Capture the cell that displays the provided text and extract its [x, y] central coordinate. 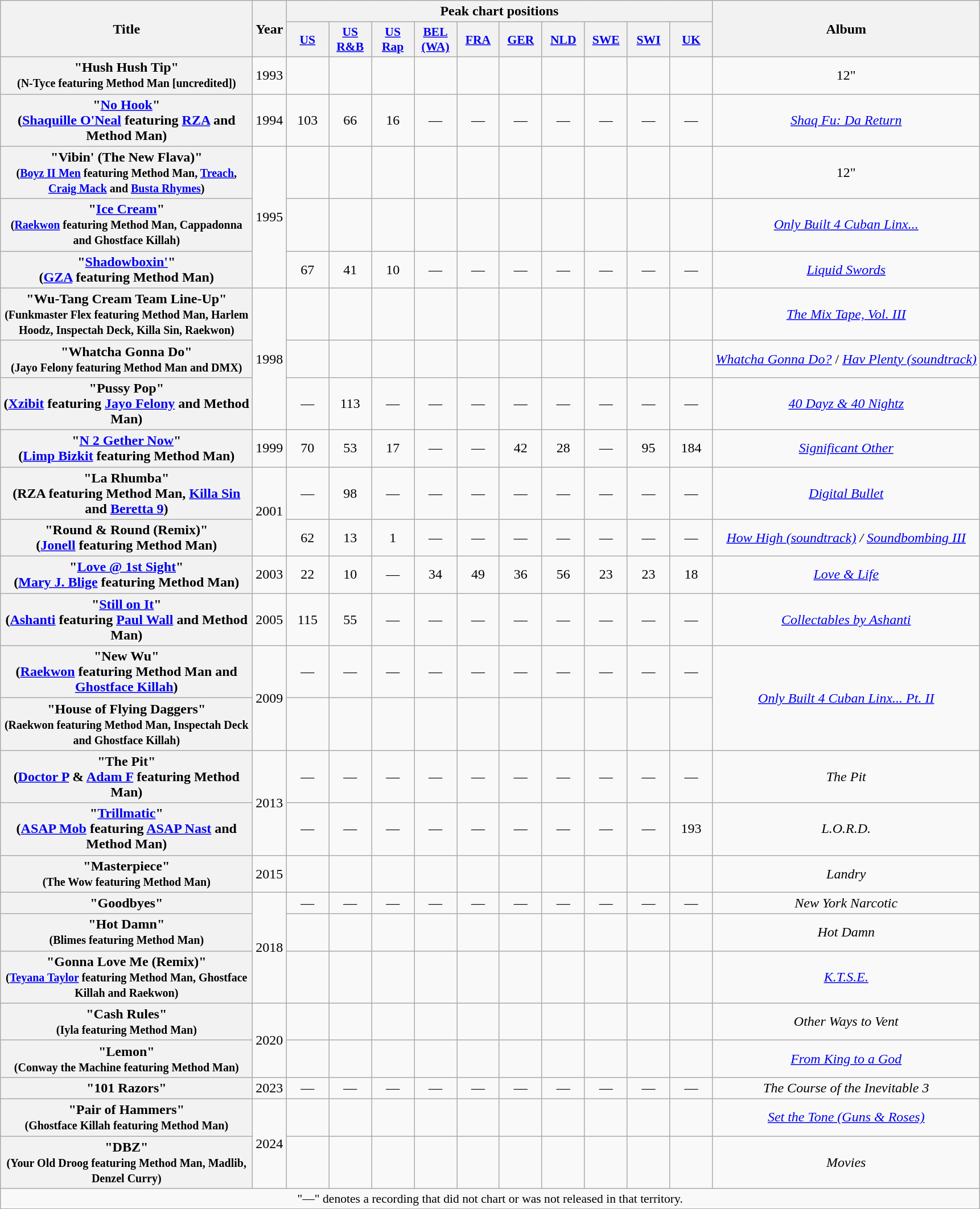
"Pussy Pop"(Xzibit featuring Jayo Felony and Method Man) [126, 403]
FRA [478, 40]
"Shadowboxin'"(GZA featuring Method Man) [126, 270]
2013 [270, 803]
1994 [270, 120]
"Trillmatic"(ASAP Mob featuring ASAP Nast and Method Man) [126, 829]
18 [691, 575]
Year [270, 28]
"Vibin' (The New Flava)"(Boyz II Men featuring Method Man, Treach, Craig Mack and Busta Rhymes) [126, 172]
"La Rhumba"(RZA featuring Method Man, Killa Sin and Beretta 9) [126, 493]
"House of Flying Daggers"(Raekwon featuring Method Man, Inspectah Deck and Ghostface Killah) [126, 724]
184 [691, 448]
103 [307, 120]
Set the Tone (Guns & Roses) [846, 1117]
Movies [846, 1162]
49 [478, 575]
41 [351, 270]
67 [307, 270]
US [307, 40]
"Still on It"(Ashanti featuring Paul Wall and Method Man) [126, 620]
"Whatcha Gonna Do"(Jayo Felony featuring Method Man and DMX) [126, 358]
Hot Damn [846, 932]
SWE [606, 40]
Other Ways to Vent [846, 1022]
62 [307, 538]
Only Built 4 Cuban Linx... [846, 225]
"—" denotes a recording that did not chart or was not released in that territory. [491, 1199]
40 Dayz & 40 Nightz [846, 403]
Album [846, 28]
2018 [270, 948]
"Cash Rules"(Iyla featuring Method Man) [126, 1022]
Love & Life [846, 575]
UK [691, 40]
"No Hook"(Shaquille O'Neal featuring RZA and Method Man) [126, 120]
1995 [270, 217]
"Wu-Tang Cream Team Line-Up" (Funkmaster Flex featuring Method Man, Harlem Hoodz, Inspectah Deck, Killa Sin, Raekwon) [126, 314]
42 [520, 448]
BEL(WA) [436, 40]
"Lemon"(Conway the Machine featuring Method Man) [126, 1058]
13 [351, 538]
2003 [270, 575]
The Mix Tape, Vol. III [846, 314]
"Ice Cream"(Raekwon featuring Method Man, Cappadonna and Ghostface Killah) [126, 225]
2015 [270, 874]
"DBZ"(Your Old Droog featuring Method Man, Madlib, Denzel Curry) [126, 1162]
K.T.S.E. [846, 977]
2001 [270, 511]
"Pair of Hammers"(Ghostface Killah featuring Method Man) [126, 1117]
GER [520, 40]
"Love @ 1st Sight"(Mary J. Blige featuring Method Man) [126, 575]
113 [351, 403]
From King to a God [846, 1058]
The Pit [846, 777]
70 [307, 448]
2020 [270, 1040]
2023 [270, 1088]
USRap [393, 40]
Whatcha Gonna Do? / Hav Plenty (soundtrack) [846, 358]
Digital Bullet [846, 493]
193 [691, 829]
17 [393, 448]
"N 2 Gether Now"(Limp Bizkit featuring Method Man) [126, 448]
USR&B [351, 40]
Title [126, 28]
"Hot Damn"(Blimes featuring Method Man) [126, 932]
Shaq Fu: Da Return [846, 120]
36 [520, 575]
New York Narcotic [846, 903]
56 [563, 575]
Peak chart positions [500, 11]
55 [351, 620]
22 [307, 575]
The Course of the Inevitable 3 [846, 1088]
1998 [270, 358]
Collectables by Ashanti [846, 620]
53 [351, 448]
NLD [563, 40]
2009 [270, 698]
"The Pit"(Doctor P & Adam F featuring Method Man) [126, 777]
How High (soundtrack) / Soundbombing III [846, 538]
"Round & Round (Remix)"(Jonell featuring Method Man) [126, 538]
95 [649, 448]
2024 [270, 1144]
66 [351, 120]
L.O.R.D. [846, 829]
"Hush Hush Tip"(N-Tyce featuring Method Man [uncredited]) [126, 75]
"New Wu"(Raekwon featuring Method Man and Ghostface Killah) [126, 672]
Significant Other [846, 448]
16 [393, 120]
115 [307, 620]
"Masterpiece"(The Wow featuring Method Man) [126, 874]
Only Built 4 Cuban Linx... Pt. II [846, 698]
SWI [649, 40]
Landry [846, 874]
28 [563, 448]
Liquid Swords [846, 270]
34 [436, 575]
2005 [270, 620]
1999 [270, 448]
"Goodbyes" [126, 903]
"Gonna Love Me (Remix)"(Teyana Taylor featuring Method Man, Ghostface Killah and Raekwon) [126, 977]
1993 [270, 75]
1 [393, 538]
98 [351, 493]
"101 Razors" [126, 1088]
